Scan for the cell matching the given text and deliver its [X, Y] coordinate at center. 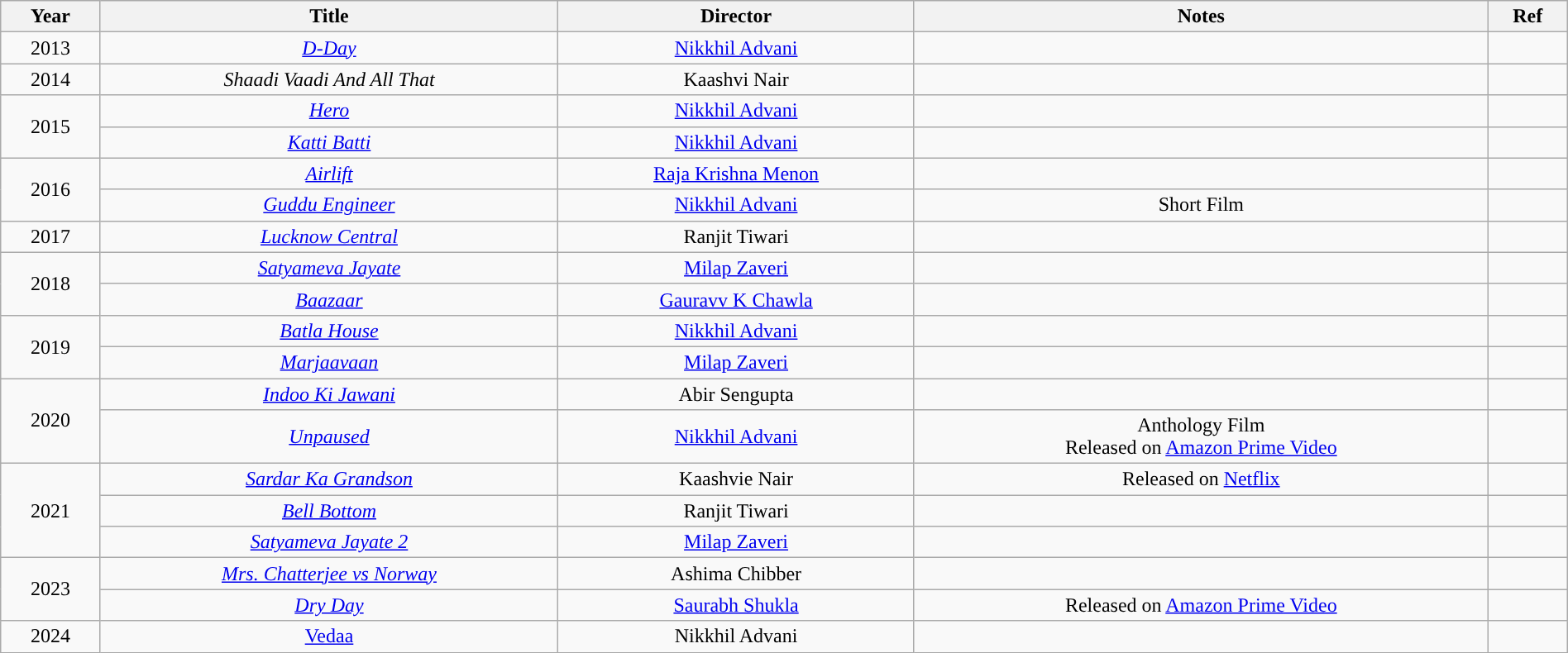
Mrs. Chatterjee vs Norway [329, 574]
Gauravv K Chawla [736, 299]
D-Day [329, 48]
2018 [51, 284]
Abir Sengupta [736, 394]
Anthology Film Released on Amazon Prime Video [1201, 436]
2014 [51, 79]
Vedaa [329, 636]
Ashima Chibber [736, 574]
Notes [1201, 17]
Short Film [1201, 205]
2024 [51, 636]
2021 [51, 511]
Baazaar [329, 299]
Sardar Ka Grandson [329, 479]
Indoo Ki Jawani [329, 394]
Released on Netflix [1201, 479]
Shaadi Vaadi And All That [329, 79]
2013 [51, 48]
Saurabh Shukla [736, 605]
2017 [51, 236]
Raja Krishna Menon [736, 174]
Katti Batti [329, 142]
2020 [51, 422]
2016 [51, 189]
Airlift [329, 174]
Lucknow Central [329, 236]
Kaashvie Nair [736, 479]
Title [329, 17]
2019 [51, 346]
Unpaused [329, 436]
Released on Amazon Prime Video [1201, 605]
Hero [329, 111]
Director [736, 17]
2023 [51, 589]
Ref [1527, 17]
Marjaavaan [329, 362]
Batla House [329, 331]
Bell Bottom [329, 511]
Dry Day [329, 605]
Year [51, 17]
2015 [51, 126]
Guddu Engineer [329, 205]
Kaashvi Nair [736, 79]
Satyameva Jayate [329, 268]
Satyameva Jayate 2 [329, 542]
